Return [X, Y] of the center of cell containing provided text 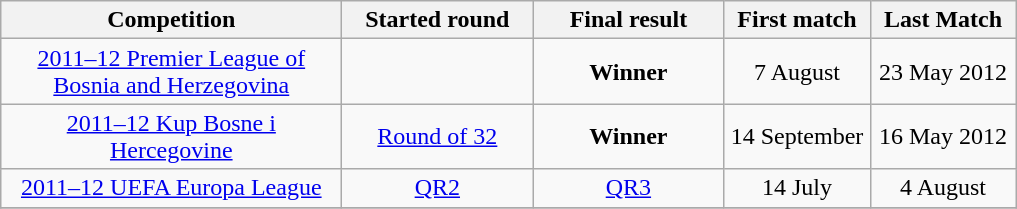
QR2 [438, 188]
First match [797, 20]
2011–12 Premier League of Bosnia and Herzegovina [172, 72]
Round of 32 [438, 136]
7 August [797, 72]
Last Match [943, 20]
Started round [438, 20]
QR3 [628, 188]
4 August [943, 188]
23 May 2012 [943, 72]
14 September [797, 136]
Final result [628, 20]
Competition [172, 20]
16 May 2012 [943, 136]
2011–12 UEFA Europa League [172, 188]
2011–12 Kup Bosne i Hercegovine [172, 136]
14 July [797, 188]
